Locate the cell with the specified text and output its [X, Y] center coordinate. 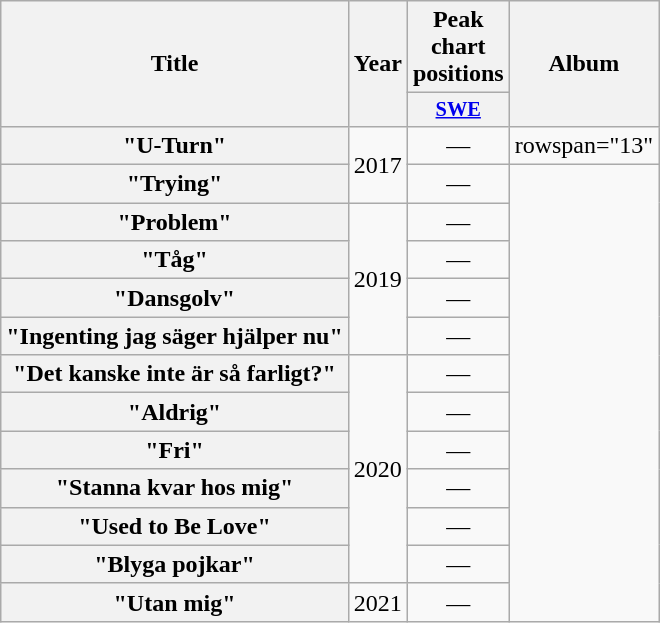
"Trying" [175, 184]
"Blyga pojkar" [175, 564]
"Utan mig" [175, 602]
"Used to Be Love" [175, 526]
"U-Turn" [175, 145]
"Dansgolv" [175, 298]
"Fri" [175, 450]
2020 [378, 469]
Title [175, 64]
"Stanna kvar hos mig" [175, 488]
SWE [458, 110]
"Tåg" [175, 260]
"Aldrig" [175, 412]
Year [378, 64]
2019 [378, 279]
"Ingenting jag säger hjälper nu" [175, 336]
Album [584, 64]
"Det kanske inte är så farligt?" [175, 374]
"Problem" [175, 222]
rowspan="13" [584, 145]
Peak chart positions [458, 47]
2017 [378, 164]
2021 [378, 602]
